Locate the cell with the specified text and output its [X, Y] center coordinate. 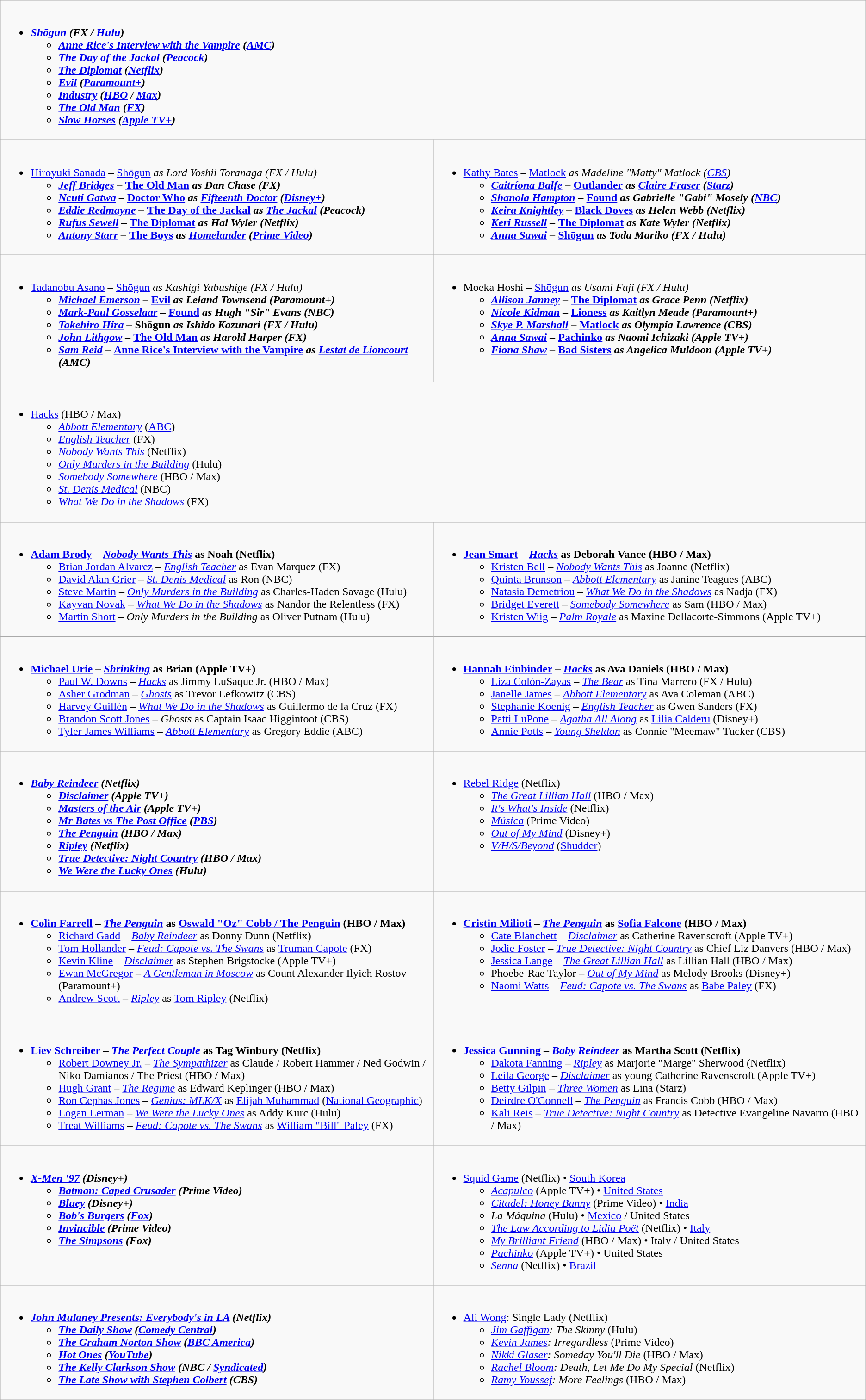
Rebel Ridge (Netflix)The Great Lillian Hall (HBO / Max)It's What's Inside (Netflix)Música (Prime Video)Out of My Mind (Disney+)V/H/S/Beyond (Shudder) [649, 821]
X-Men '97 (Disney+)Batman: Caped Crusader (Prime Video)Bluey (Disney+)Bob's Burgers (Fox)Invincible (Prime Video)The Simpsons (Fox) [216, 1215]
